Return the (X, Y) coordinate for the center point of the cell that contains the specified text.  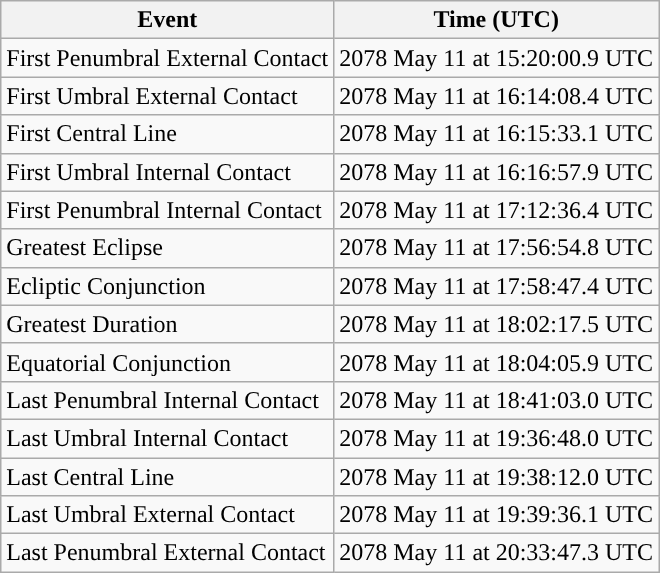
Last Umbral External Contact (168, 515)
Last Penumbral Internal Contact (168, 400)
2078 May 11 at 17:12:36.4 UTC (496, 210)
Greatest Eclipse (168, 248)
Event (168, 20)
Last Penumbral External Contact (168, 553)
First Penumbral Internal Contact (168, 210)
2078 May 11 at 17:56:54.8 UTC (496, 248)
2078 May 11 at 18:41:03.0 UTC (496, 400)
2078 May 11 at 17:58:47.4 UTC (496, 286)
Last Central Line (168, 477)
Time (UTC) (496, 20)
Ecliptic Conjunction (168, 286)
2078 May 11 at 16:15:33.1 UTC (496, 134)
2078 May 11 at 19:36:48.0 UTC (496, 438)
First Umbral Internal Contact (168, 172)
2078 May 11 at 20:33:47.3 UTC (496, 553)
First Central Line (168, 134)
2078 May 11 at 19:39:36.1 UTC (496, 515)
Equatorial Conjunction (168, 362)
2078 May 11 at 16:14:08.4 UTC (496, 96)
2078 May 11 at 16:16:57.9 UTC (496, 172)
2078 May 11 at 18:04:05.9 UTC (496, 362)
2078 May 11 at 19:38:12.0 UTC (496, 477)
2078 May 11 at 18:02:17.5 UTC (496, 324)
First Umbral External Contact (168, 96)
Greatest Duration (168, 324)
Last Umbral Internal Contact (168, 438)
2078 May 11 at 15:20:00.9 UTC (496, 58)
First Penumbral External Contact (168, 58)
